Determine the [X, Y] coordinate at the center of the cell enclosing the given text.  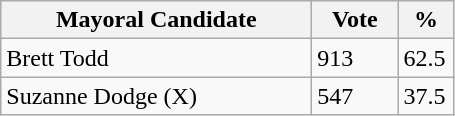
% [426, 20]
62.5 [426, 58]
913 [355, 58]
37.5 [426, 96]
Mayoral Candidate [156, 20]
Vote [355, 20]
547 [355, 96]
Brett Todd [156, 58]
Suzanne Dodge (X) [156, 96]
